Pinpoint the cell where the given text exists, returning its [X, Y] midpoint coordinate. 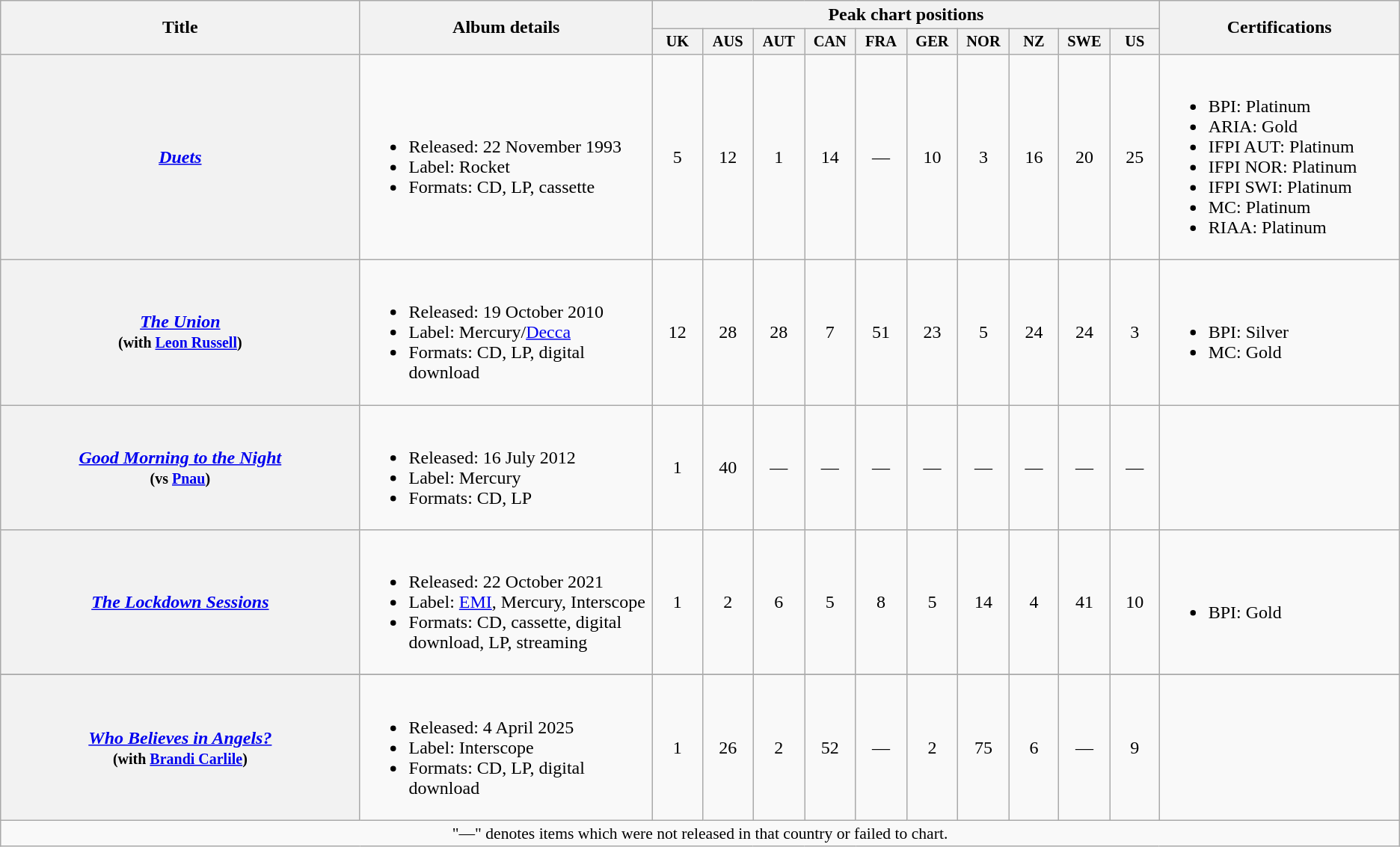
Peak chart positions [906, 15]
BPI: SilverMC: Gold [1279, 333]
9 [1135, 748]
FRA [881, 42]
CAN [830, 42]
25 [1135, 157]
8 [881, 603]
75 [984, 748]
16 [1034, 157]
AUT [779, 42]
NOR [984, 42]
51 [881, 333]
52 [830, 748]
BPI: PlatinumARIA: GoldIFPI AUT: PlatinumIFPI NOR: PlatinumIFPI SWI: PlatinumMC: PlatinumRIAA: Platinum [1279, 157]
SWE [1084, 42]
Released: 22 October 2021Label: EMI, Mercury, InterscopeFormats: CD, cassette, digital download, LP, streaming [506, 603]
BPI: Gold [1279, 603]
NZ [1034, 42]
26 [728, 748]
UK [678, 42]
23 [932, 333]
US [1135, 42]
Title [180, 28]
20 [1084, 157]
Duets [180, 157]
Released: 19 October 2010Label: Mercury/DeccaFormats: CD, LP, digital download [506, 333]
GER [932, 42]
The Lockdown Sessions [180, 603]
7 [830, 333]
Released: 4 April 2025Label: InterscopeFormats: CD, LP, digital download [506, 748]
AUS [728, 42]
Released: 22 November 1993Label: RocketFormats: CD, LP, cassette [506, 157]
"—" denotes items which were not released in that country or failed to chart. [700, 834]
Good Morning to the Night (vs Pnau) [180, 468]
The Union (with Leon Russell) [180, 333]
Released: 16 July 2012Label: MercuryFormats: CD, LP [506, 468]
4 [1034, 603]
41 [1084, 603]
Certifications [1279, 28]
40 [728, 468]
Album details [506, 28]
Who Believes in Angels? (with Brandi Carlile) [180, 748]
